From the cell containing the given text, extract its center point as [x, y] coordinate. 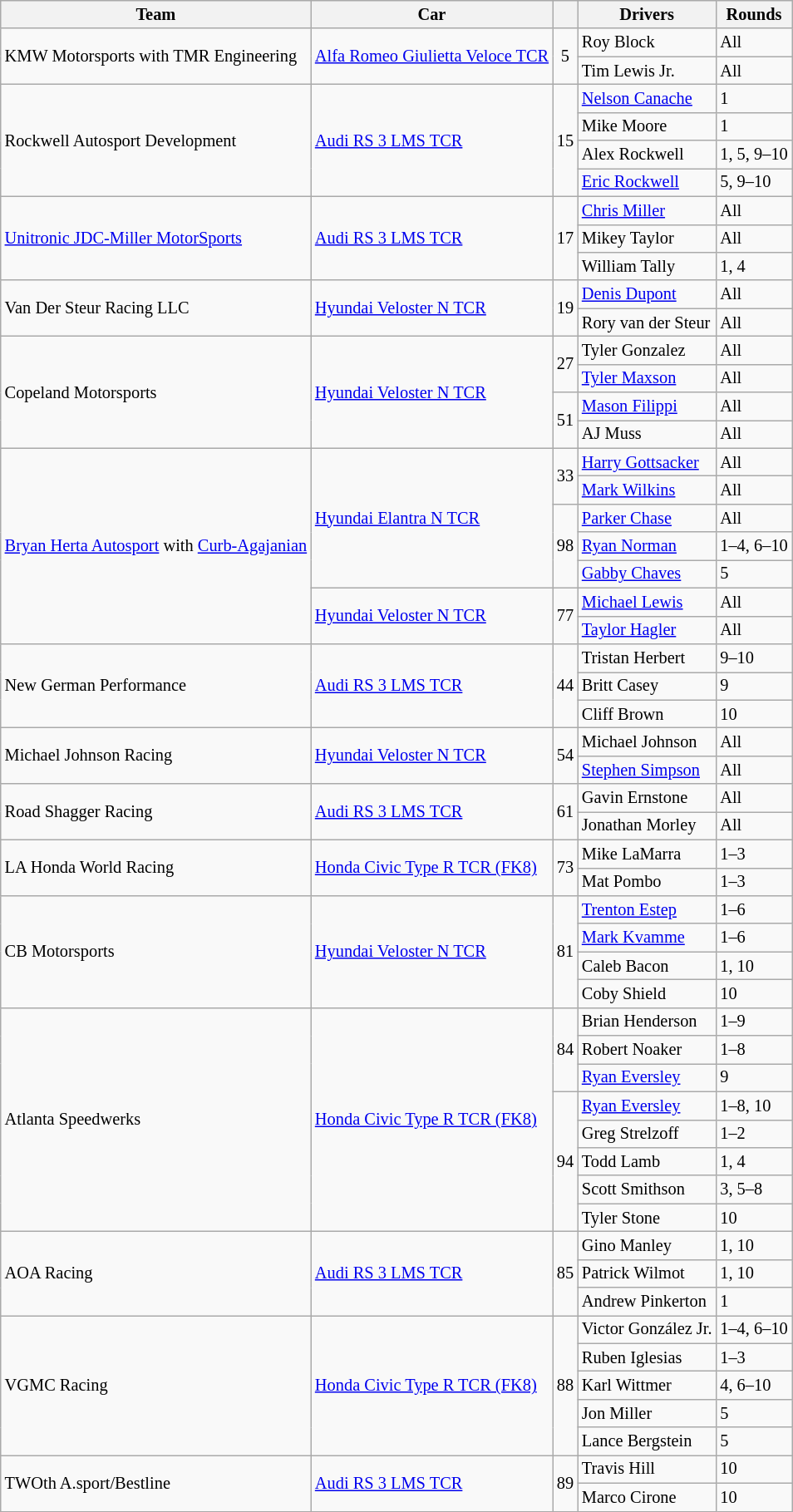
Copeland Motorsports [156, 392]
33 [565, 475]
98 [565, 545]
Harry Gottsacker [647, 462]
Lance Bergstein [647, 1441]
Michael Lewis [647, 602]
Jonathan Morley [647, 825]
Mike LaMarra [647, 854]
Robert Noaker [647, 1050]
Scott Smithson [647, 1189]
Tim Lewis Jr. [647, 71]
KMW Motorsports with TMR Engineering [156, 57]
51 [565, 421]
17 [565, 238]
AOA Racing [156, 1273]
Parker Chase [647, 518]
Mason Filippi [647, 406]
Mikey Taylor [647, 239]
Ryan Norman [647, 546]
73 [565, 868]
15 [565, 140]
William Tally [647, 266]
Jon Miller [647, 1413]
81 [565, 951]
Mat Pombo [647, 882]
44 [565, 685]
61 [565, 811]
54 [565, 755]
Brian Henderson [647, 1022]
77 [565, 615]
Tyler Maxson [647, 378]
TWOth A.sport/Bestline [156, 1483]
Mark Kvamme [647, 938]
Todd Lamb [647, 1161]
Tyler Gonzalez [647, 350]
Eric Rockwell [647, 182]
Karl Wittmer [647, 1386]
1–8 [753, 1050]
19 [565, 308]
89 [565, 1483]
Marco Cirone [647, 1497]
Tyler Stone [647, 1218]
Atlanta Speedwerks [156, 1119]
Michael Johnson Racing [156, 755]
Travis Hill [647, 1469]
3, 5–8 [753, 1189]
4, 6–10 [753, 1386]
Britt Casey [647, 686]
Nelson Canache [647, 98]
Greg Strelzoff [647, 1134]
AJ Muss [647, 434]
94 [565, 1161]
VGMC Racing [156, 1385]
Rockwell Autosport Development [156, 140]
Gabby Chaves [647, 574]
Patrick Wilmot [647, 1273]
Coby Shield [647, 993]
Team [156, 14]
1–2 [753, 1134]
Taylor Hagler [647, 630]
Rory van der Steur [647, 323]
9–10 [753, 657]
LA Honda World Racing [156, 868]
CB Motorsports [156, 951]
Rounds [753, 14]
Trenton Estep [647, 909]
Alex Rockwell [647, 155]
Road Shagger Racing [156, 811]
Car [432, 14]
Ruben Iglesias [647, 1357]
Andrew Pinkerton [647, 1302]
Alfa Romeo Giulietta Veloce TCR [432, 57]
Unitronic JDC-Miller MotorSports [156, 238]
1–8, 10 [753, 1106]
Stephen Simpson [647, 770]
Van Der Steur Racing LLC [156, 308]
New German Performance [156, 685]
Cliff Brown [647, 714]
Drivers [647, 14]
Victor González Jr. [647, 1329]
Gavin Ernstone [647, 798]
Bryan Herta Autosport with Curb-Agajanian [156, 546]
Hyundai Elantra N TCR [432, 518]
84 [565, 1049]
1, 5, 9–10 [753, 155]
Denis Dupont [647, 294]
88 [565, 1385]
1–9 [753, 1022]
5, 9–10 [753, 182]
Tristan Herbert [647, 657]
Mark Wilkins [647, 490]
27 [565, 364]
Caleb Bacon [647, 966]
Roy Block [647, 42]
Gino Manley [647, 1245]
Mike Moore [647, 126]
Chris Miller [647, 210]
85 [565, 1273]
Michael Johnson [647, 741]
